Search for the cell housing the specified text and yield its [x, y] center coordinate. 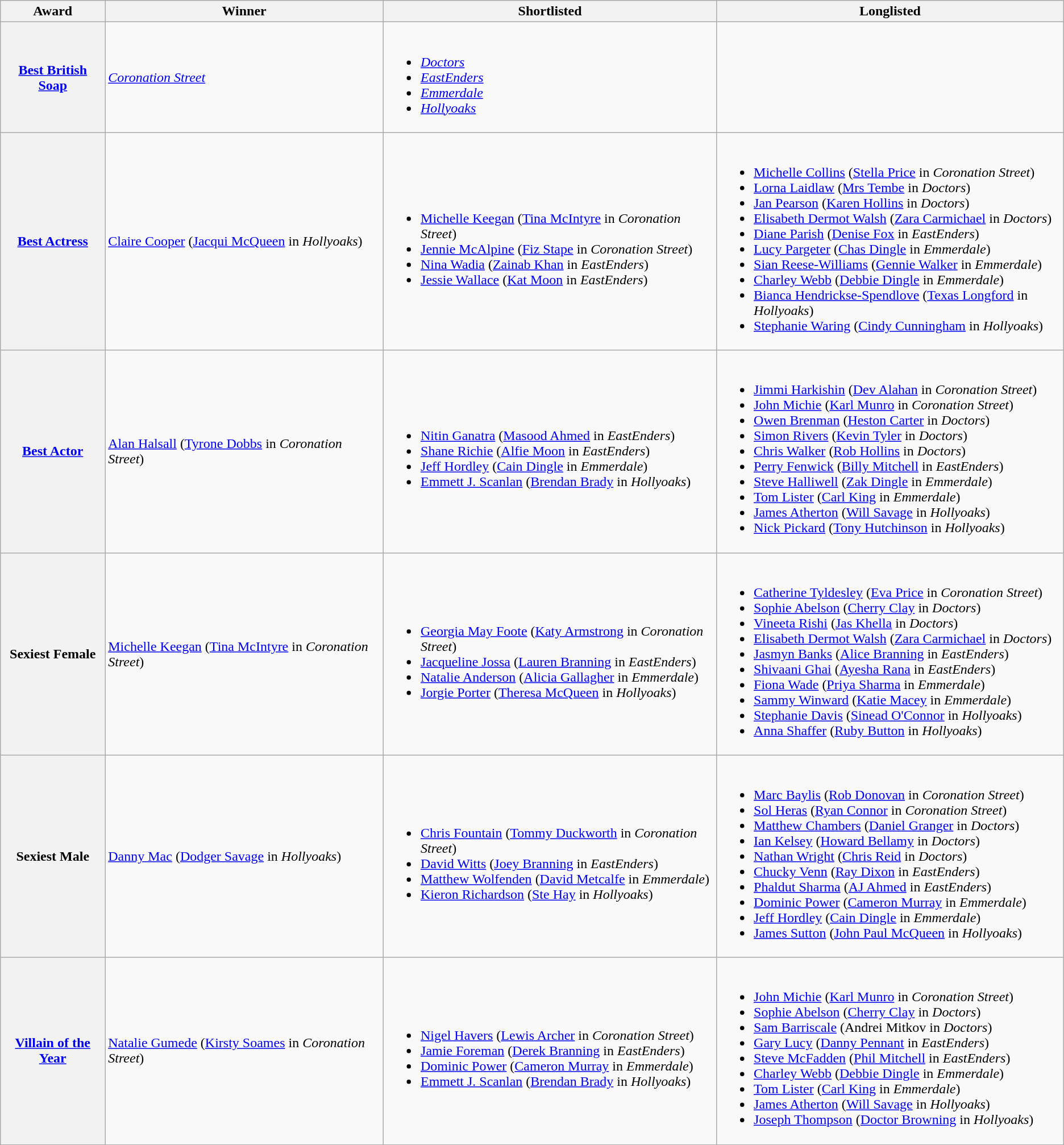
Danny Mac (Dodger Savage in Hollyoaks) [244, 856]
Best British Soap [53, 77]
Alan Halsall (Tyrone Dobbs in Coronation Street) [244, 451]
DoctorsEastEndersEmmerdaleHollyoaks [550, 77]
Longlisted [890, 11]
Winner [244, 11]
Sexiest Male [53, 856]
Coronation Street [244, 77]
Villain of the Year [53, 1051]
Best Actress [53, 241]
Michelle Keegan (Tina McIntyre in Coronation Street) [244, 654]
Shortlisted [550, 11]
Best Actor [53, 451]
Claire Cooper (Jacqui McQueen in Hollyoaks) [244, 241]
Award [53, 11]
Natalie Gumede (Kirsty Soames in Coronation Street) [244, 1051]
Sexiest Female [53, 654]
